Locate the cell with the specified text and output its [x, y] center coordinate. 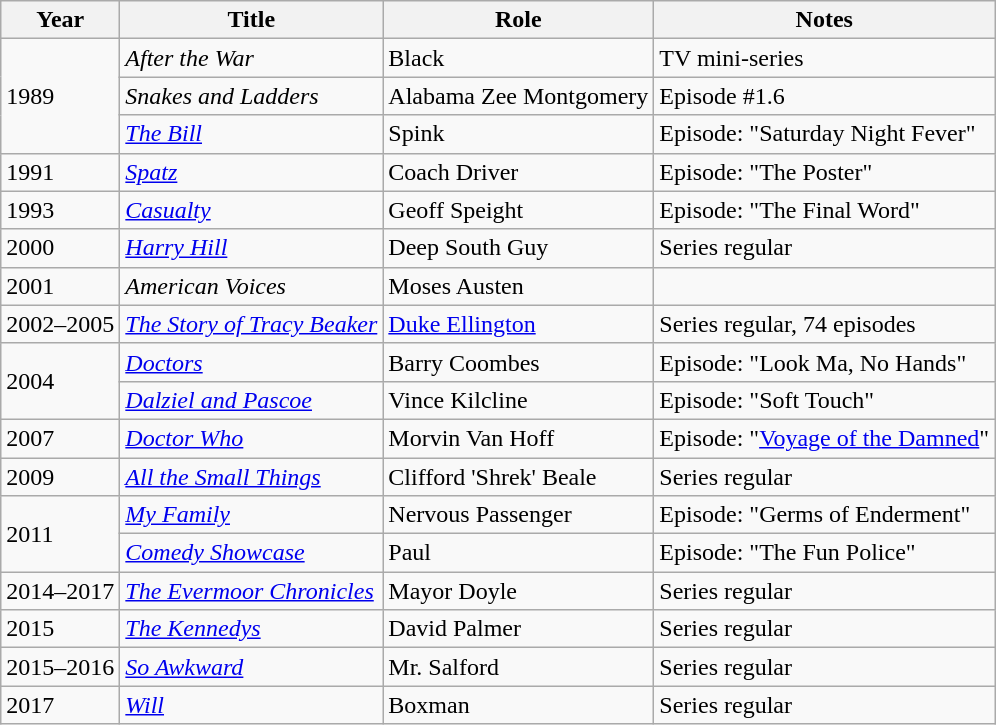
Barry Coombes [518, 362]
Doctors [252, 362]
Episode: "Germs of Enderment" [824, 515]
Spatz [252, 172]
So Awkward [252, 667]
Casualty [252, 210]
Deep South Guy [518, 248]
Will [252, 705]
2014–2017 [60, 591]
Snakes and Ladders [252, 96]
2015 [60, 629]
2009 [60, 477]
Boxman [518, 705]
Paul [518, 553]
The Kennedys [252, 629]
Coach Driver [518, 172]
Black [518, 58]
Alabama Zee Montgomery [518, 96]
Episode: "Soft Touch" [824, 400]
After the War [252, 58]
The Bill [252, 134]
All the Small Things [252, 477]
Geoff Speight [518, 210]
Episode: "The Final Word" [824, 210]
Clifford 'Shrek' Beale [518, 477]
Episode #1.6 [824, 96]
2015–2016 [60, 667]
Morvin Van Hoff [518, 438]
My Family [252, 515]
1993 [60, 210]
Mr. Salford [518, 667]
Spink [518, 134]
Role [518, 20]
2011 [60, 534]
Nervous Passenger [518, 515]
Episode: "Saturday Night Fever" [824, 134]
TV mini-series [824, 58]
Episode: "Voyage of the Damned" [824, 438]
1991 [60, 172]
Vince Kilcline [518, 400]
Moses Austen [518, 286]
The Evermoor Chronicles [252, 591]
2002–2005 [60, 324]
Harry Hill [252, 248]
1989 [60, 96]
American Voices [252, 286]
Series regular, 74 episodes [824, 324]
2000 [60, 248]
2017 [60, 705]
Episode: "The Poster" [824, 172]
Duke Ellington [518, 324]
Notes [824, 20]
The Story of Tracy Beaker [252, 324]
David Palmer [518, 629]
2007 [60, 438]
Episode: "The Fun Police" [824, 553]
Title [252, 20]
Dalziel and Pascoe [252, 400]
Comedy Showcase [252, 553]
2001 [60, 286]
Episode: "Look Ma, No Hands" [824, 362]
2004 [60, 381]
Doctor Who [252, 438]
Year [60, 20]
Mayor Doyle [518, 591]
